Detect which cell encompasses the target text, then output its (X, Y) center coordinate. 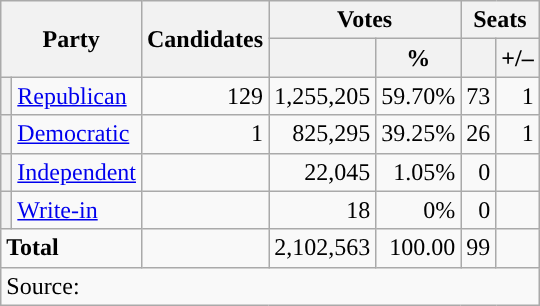
22,045 (322, 172)
Candidates (204, 39)
100.00 (418, 248)
Source: (270, 286)
1,255,205 (322, 96)
Seats (500, 20)
0% (418, 210)
Republican (77, 96)
Votes (365, 20)
18 (322, 210)
59.70% (418, 96)
Total (72, 248)
Independent (77, 172)
2,102,563 (322, 248)
1.05% (418, 172)
Write-in (77, 210)
825,295 (322, 134)
99 (478, 248)
26 (478, 134)
+/– (518, 58)
Party (72, 39)
% (418, 58)
39.25% (418, 134)
129 (204, 96)
73 (478, 96)
Democratic (77, 134)
